Detect which cell encompasses the target text, then output its (X, Y) center coordinate. 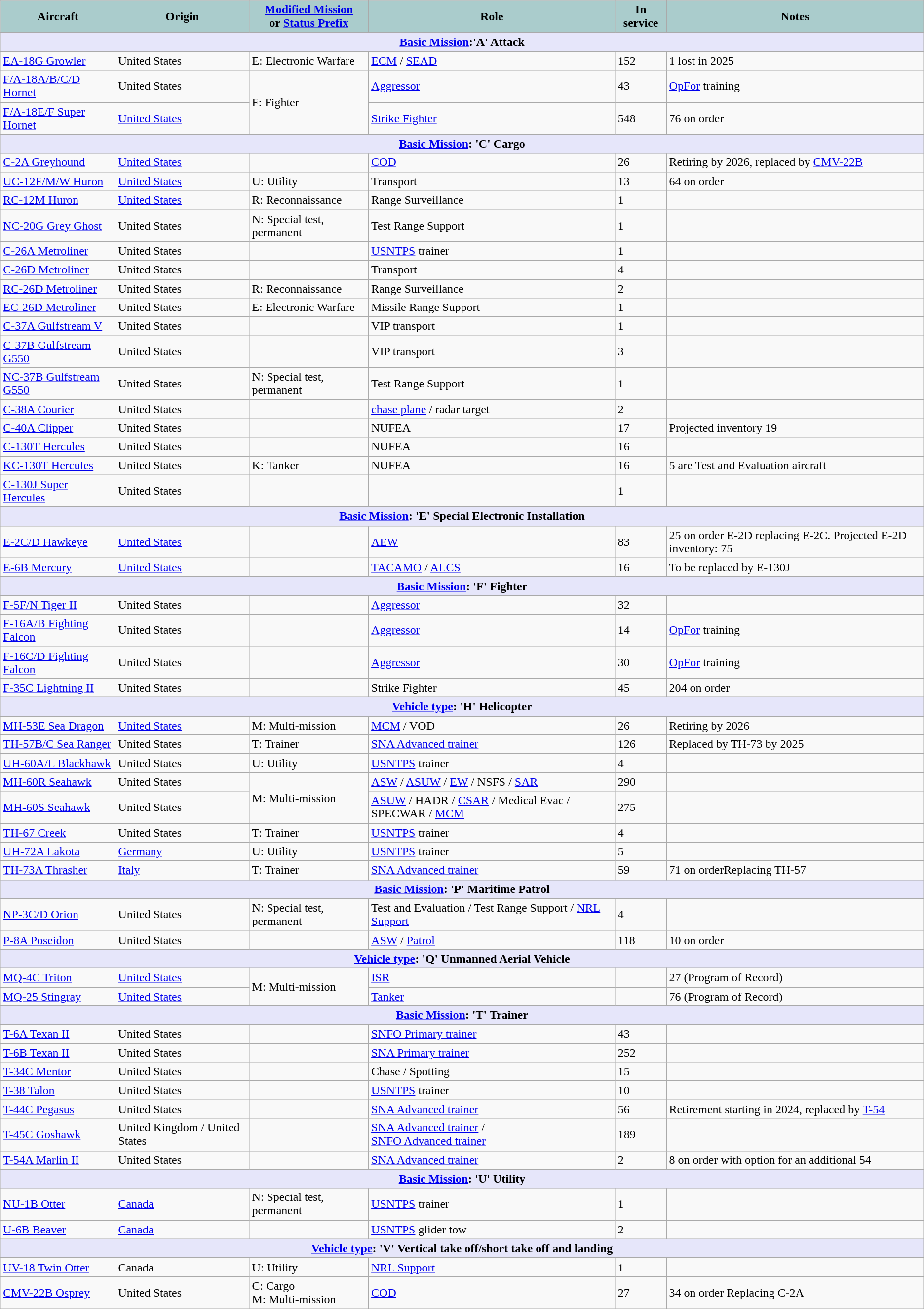
AEW (492, 542)
Basic Mission: 'P' Maritime Patrol (462, 889)
Test and Evaluation / Test Range Support / NRL Support (492, 914)
10 on order (795, 940)
Vehicle type: 'Q' Unmanned Aerial Vehicle (462, 959)
Basic Mission:'A' Attack (462, 42)
118 (641, 940)
76 (Program of Record) (795, 997)
Retiring by 2026 (795, 726)
27 (Program of Record) (795, 977)
Basic Mission: 'E' Special Electronic Installation (462, 516)
5 are Test and Evaluation aircraft (795, 465)
T-54A Marlin II (58, 1160)
T-34C Mentor (58, 1072)
SNA Advanced trainer /SNFO Advanced trainer (492, 1134)
E-6B Mercury (58, 567)
Origin (183, 17)
C-130T Hercules (58, 447)
C-40A Clipper (58, 428)
152 (641, 61)
Basic Mission: 'C' Cargo (462, 144)
TH-67 Creek (58, 833)
275 (641, 808)
Missile Range Support (492, 308)
To be replaced by E-130J (795, 567)
UH-72A Lakota (58, 851)
C-2A Greyhound (58, 162)
290 (641, 782)
CMV-22B Osprey (58, 1292)
F-5F/N Tiger II (58, 605)
32 (641, 605)
United Kingdom / United States (183, 1134)
ASW / ASUW / EW / NSFS / SAR (492, 782)
71 on orderReplacing TH-57 (795, 870)
F/A-18E/F Super Hornet (58, 118)
NP-3C/D Orion (58, 914)
SNA Primary trainer (492, 1053)
NRL Support (492, 1267)
TH-73A Thrasher (58, 870)
13 (641, 181)
C-130J Super Hercules (58, 491)
10 (641, 1090)
252 (641, 1053)
Replaced by TH-73 by 2025 (795, 744)
C: CargoM: Multi-mission (309, 1292)
Chase / Spotting (492, 1072)
MH-53E Sea Dragon (58, 726)
25 on order E-2D replacing E-2C. Projected E-2D inventory: 75 (795, 542)
8 on order with option for an additional 54 (795, 1160)
189 (641, 1134)
EC-26D Metroliner (58, 308)
K: Tanker (309, 465)
MCM / VOD (492, 726)
In service (641, 17)
T-44C Pegasus (58, 1109)
F-35C Lightning II (58, 688)
NU-1B Otter (58, 1204)
U-6B Beaver (58, 1230)
30 (641, 662)
USNTPS glider tow (492, 1230)
Tanker (492, 997)
Germany (183, 851)
14 (641, 630)
204 on order (795, 688)
TH-57B/C Sea Ranger (58, 744)
F/A-18A/B/C/D Hornet (58, 86)
F-16C/D Fighting Falcon (58, 662)
UV-18 Twin Otter (58, 1267)
UH-60A/L Blackhawk (58, 763)
Vehicle type: 'V' Vertical take off/short take off and landing (462, 1248)
MQ-4C Triton (58, 977)
27 (641, 1292)
T-6B Texan II (58, 1053)
64 on order (795, 181)
RC-12M Huron (58, 200)
548 (641, 118)
Vehicle type: 'H' Helicopter (462, 707)
MQ-25 Stingray (58, 997)
15 (641, 1072)
Italy (183, 870)
Basic Mission: 'T' Trainer (462, 1015)
76 on order (795, 118)
EA-18G Growler (58, 61)
Role (492, 17)
ISR (492, 977)
P-8A Poseidon (58, 940)
83 (641, 542)
chase plane / radar target (492, 409)
45 (641, 688)
ASW / Patrol (492, 940)
59 (641, 870)
E-2C/D Hawkeye (58, 542)
RC-26D Metroliner (58, 289)
T-45C Goshawk (58, 1134)
MH-60S Seahawk (58, 808)
Aircraft (58, 17)
Retiring by 2026, replaced by CMV-22B (795, 162)
ECM / SEAD (492, 61)
F-16A/B Fighting Falcon (58, 630)
34 on order Replacing C-2A (795, 1292)
1 lost in 2025 (795, 61)
C-37A Gulfstream V (58, 326)
Notes (795, 17)
3 (641, 351)
Projected inventory 19 (795, 428)
SNFO Primary trainer (492, 1034)
Modified Missionor Status Prefix (309, 17)
NC-37B Gulfstream G550 (58, 384)
Basic Mission: 'U' Utility (462, 1179)
UC-12F/M/W Huron (58, 181)
C-37B Gulfstream G550 (58, 351)
C-26D Metroliner (58, 269)
C-26A Metroliner (58, 251)
NC-20G Grey Ghost (58, 225)
C-38A Courier (58, 409)
126 (641, 744)
Retirement starting in 2024, replaced by T-54 (795, 1109)
5 (641, 851)
F: Fighter (309, 102)
T-6A Texan II (58, 1034)
Basic Mission: 'F' Fighter (462, 586)
TACAMO / ALCS (492, 567)
T-38 Talon (58, 1090)
KC-130T Hercules (58, 465)
56 (641, 1109)
MH-60R Seahawk (58, 782)
ASUW / HADR / CSAR / Medical Evac / SPECWAR / MCM (492, 808)
17 (641, 428)
